For the text-containing cell, return its midpoint in (X, Y) coordinate format. 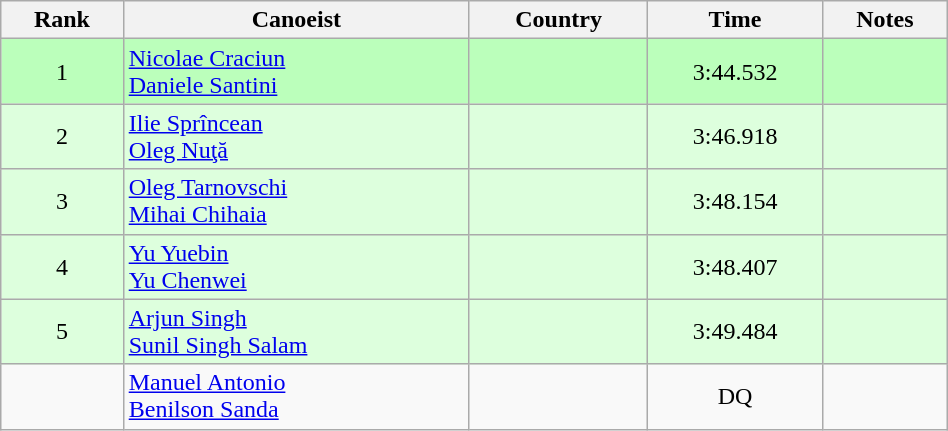
Time (736, 20)
4 (62, 266)
Oleg TarnovschiMihai Chihaia (296, 202)
Country (558, 20)
3:46.918 (736, 136)
3:49.484 (736, 332)
Notes (884, 20)
Arjun SinghSunil Singh Salam (296, 332)
2 (62, 136)
Canoeist (296, 20)
Rank (62, 20)
Nicolae CraciunDaniele Santini (296, 72)
5 (62, 332)
DQ (736, 396)
Manuel AntonioBenilson Sanda (296, 396)
3:48.407 (736, 266)
3 (62, 202)
Yu YuebinYu Chenwei (296, 266)
3:44.532 (736, 72)
1 (62, 72)
3:48.154 (736, 202)
Ilie SprînceanOleg Nuţă (296, 136)
